Find where the given text appears and provide that cell's center as (X, Y) coordinate. 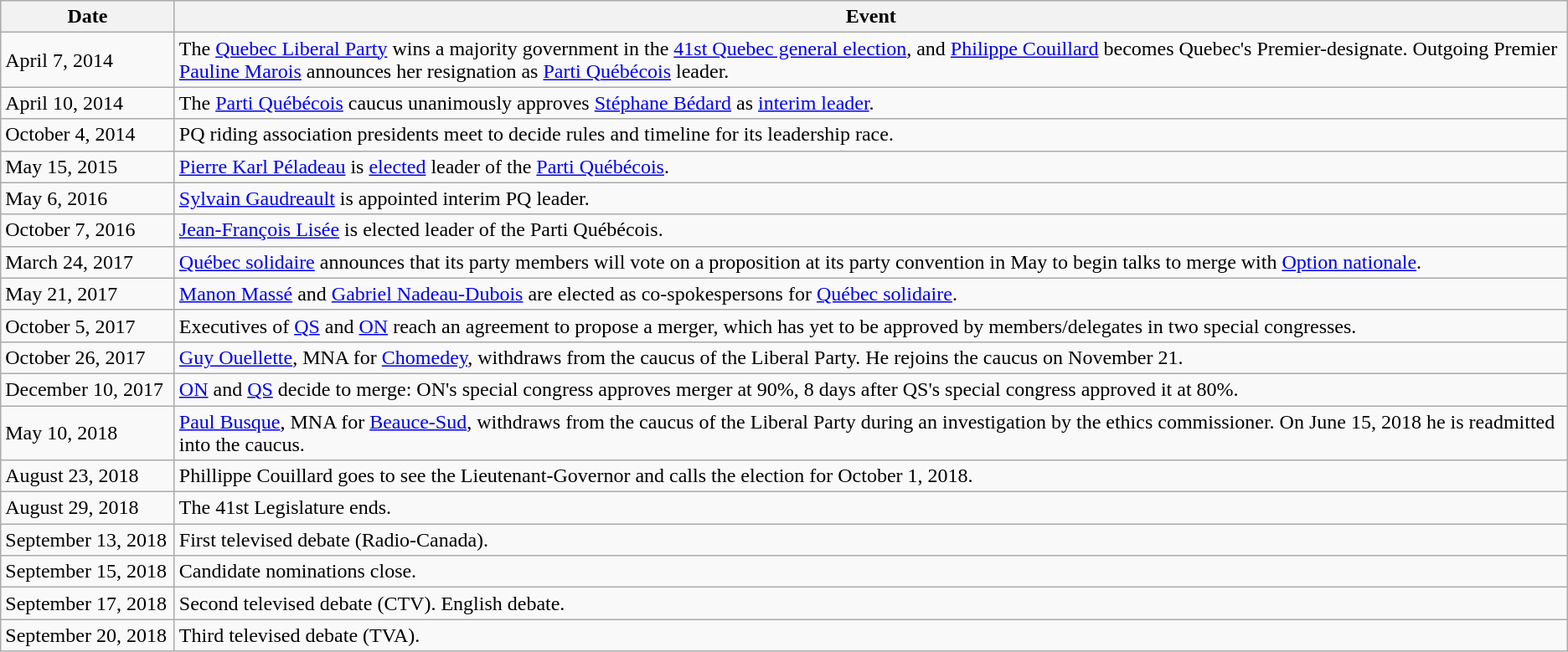
September 15, 2018 (88, 572)
March 24, 2017 (88, 262)
September 17, 2018 (88, 603)
August 29, 2018 (88, 508)
May 6, 2016 (88, 198)
Guy Ouellette, MNA for Chomedey, withdraws from the caucus of the Liberal Party. He rejoins the caucus on November 21. (871, 357)
ON and QS decide to merge: ON's special congress approves merger at 90%, 8 days after QS's special congress approved it at 80%. (871, 389)
October 5, 2017 (88, 326)
First televised debate (Radio-Canada). (871, 540)
August 23, 2018 (88, 476)
September 13, 2018 (88, 540)
Candidate nominations close. (871, 572)
Executives of QS and ON reach an agreement to propose a merger, which has yet to be approved by members/delegates in two special congresses. (871, 326)
Phillippe Couillard goes to see the Lieutenant-Governor and calls the election for October 1, 2018. (871, 476)
The Parti Québécois caucus unanimously approves Stéphane Bédard as interim leader. (871, 103)
Jean-François Lisée is elected leader of the Parti Québécois. (871, 230)
PQ riding association presidents meet to decide rules and timeline for its leadership race. (871, 135)
April 7, 2014 (88, 60)
October 26, 2017 (88, 357)
Pierre Karl Péladeau is elected leader of the Parti Québécois. (871, 167)
December 10, 2017 (88, 389)
Date (88, 17)
Event (871, 17)
Second televised debate (CTV). English debate. (871, 603)
April 10, 2014 (88, 103)
October 7, 2016 (88, 230)
Sylvain Gaudreault is appointed interim PQ leader. (871, 198)
Manon Massé and Gabriel Nadeau-Dubois are elected as co-spokespersons for Québec solidaire. (871, 294)
May 15, 2015 (88, 167)
May 21, 2017 (88, 294)
Third televised debate (TVA). (871, 635)
The 41st Legislature ends. (871, 508)
October 4, 2014 (88, 135)
May 10, 2018 (88, 432)
September 20, 2018 (88, 635)
